For the text-containing cell, return its midpoint in [x, y] coordinate format. 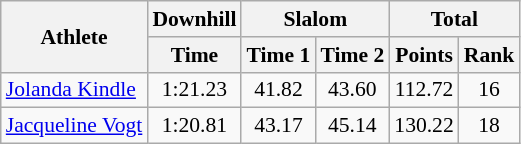
Slalom [315, 19]
18 [490, 126]
Points [424, 55]
Downhill [194, 19]
1:20.81 [194, 126]
Rank [490, 55]
Athlete [74, 36]
45.14 [352, 126]
130.22 [424, 126]
Time 2 [352, 55]
Time 1 [278, 55]
Jacqueline Vogt [74, 126]
43.17 [278, 126]
43.60 [352, 90]
1:21.23 [194, 90]
Jolanda Kindle [74, 90]
41.82 [278, 90]
16 [490, 90]
112.72 [424, 90]
Time [194, 55]
Total [454, 19]
